Output the (X, Y) coordinate of the center of the cell containing the given text.  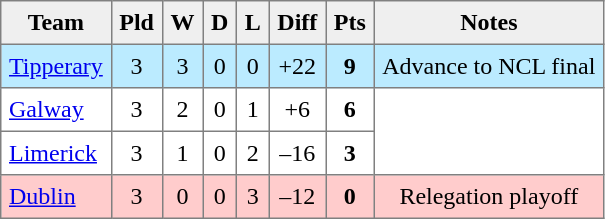
9 (350, 66)
Notes (489, 23)
+6 (297, 110)
D (220, 23)
+22 (297, 66)
Pts (350, 23)
W (182, 23)
6 (350, 110)
Galway (56, 110)
Pld (136, 23)
Team (56, 23)
Diff (297, 23)
Dublin (56, 197)
Limerick (56, 153)
–16 (297, 153)
L (254, 23)
Relegation playoff (489, 197)
Tipperary (56, 66)
–12 (297, 197)
Advance to NCL final (489, 66)
